Identify which cell holds the provided text, then report its [X, Y] central coordinate. 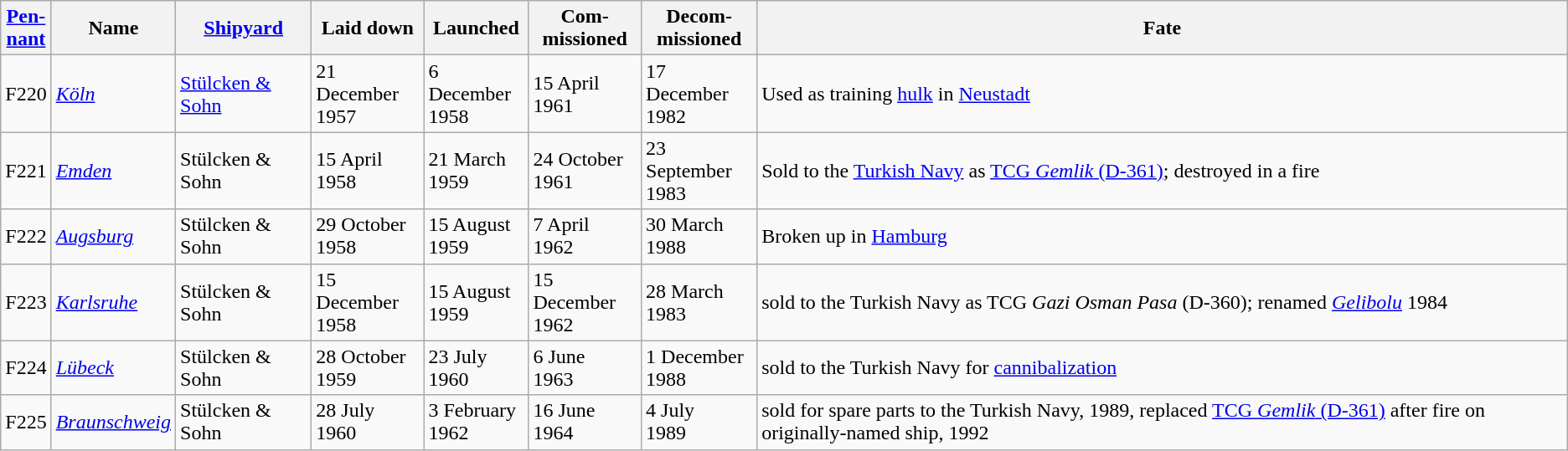
sold to the Turkish Navy for cannibalization [1163, 368]
Shipyard [244, 28]
Fate [1163, 28]
Augsburg [113, 236]
17 December1982 [699, 94]
23 July1960 [476, 368]
16 June1964 [585, 422]
F220 [26, 94]
F221 [26, 171]
23 September1983 [699, 171]
Launched [476, 28]
F224 [26, 368]
Lübeck [113, 368]
3 February1962 [476, 422]
Name [113, 28]
29 October1958 [368, 236]
24 October1961 [585, 171]
7 April1962 [585, 236]
F225 [26, 422]
6 June1963 [585, 368]
4 July1989 [699, 422]
6 December1958 [476, 94]
15 December1962 [585, 302]
1 December1988 [699, 368]
28 July1960 [368, 422]
sold for spare parts to the Turkish Navy, 1989, replaced TCG Gemlik (D-361) after fire on originally-named ship, 1992 [1163, 422]
Emden [113, 171]
Köln [113, 94]
F223 [26, 302]
Braunschweig [113, 422]
15 December1958 [368, 302]
15 April1961 [585, 94]
15 April1958 [368, 171]
Used as training hulk in Neustadt [1163, 94]
Com-missioned [585, 28]
Broken up in Hamburg [1163, 236]
28 October1959 [368, 368]
30 March1988 [699, 236]
sold to the Turkish Navy as TCG Gazi Osman Pasa (D-360); renamed Gelibolu 1984 [1163, 302]
Sold to the Turkish Navy as TCG Gemlik (D-361); destroyed in a fire [1163, 171]
Pen-nant [26, 28]
21 March1959 [476, 171]
Decom-missioned [699, 28]
Karlsruhe [113, 302]
Laid down [368, 28]
21 December1957 [368, 94]
28 March1983 [699, 302]
F222 [26, 236]
